Scan for the cell matching the given text and deliver its (X, Y) coordinate at center. 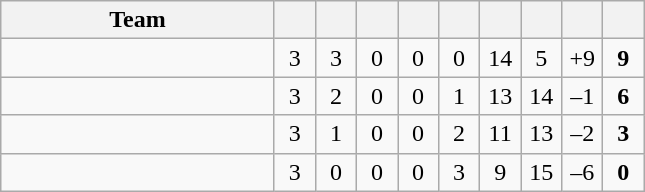
–2 (582, 134)
+9 (582, 58)
6 (624, 96)
11 (500, 134)
15 (542, 172)
5 (542, 58)
Team (138, 20)
–1 (582, 96)
–6 (582, 172)
